Determine the (x, y) coordinate at the center of the cell enclosing the given text.  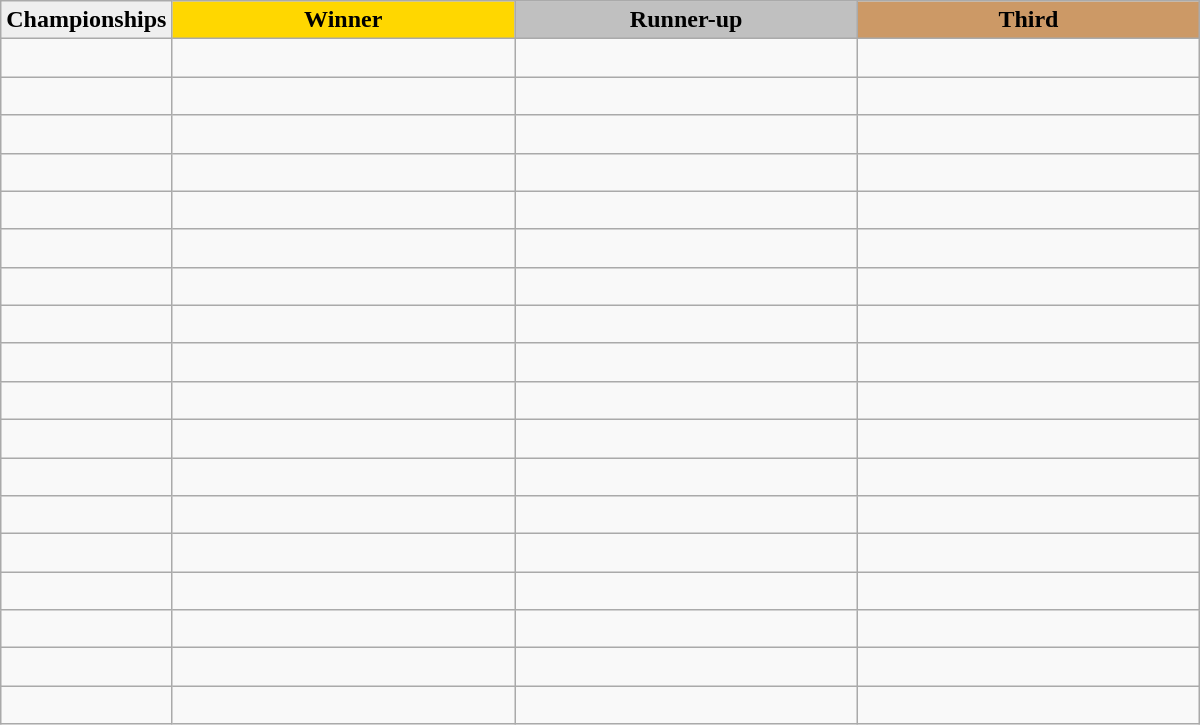
Third (1029, 20)
Runner-up (686, 20)
Championships (86, 20)
Winner (344, 20)
